Detect which cell encompasses the target text, then output its [x, y] center coordinate. 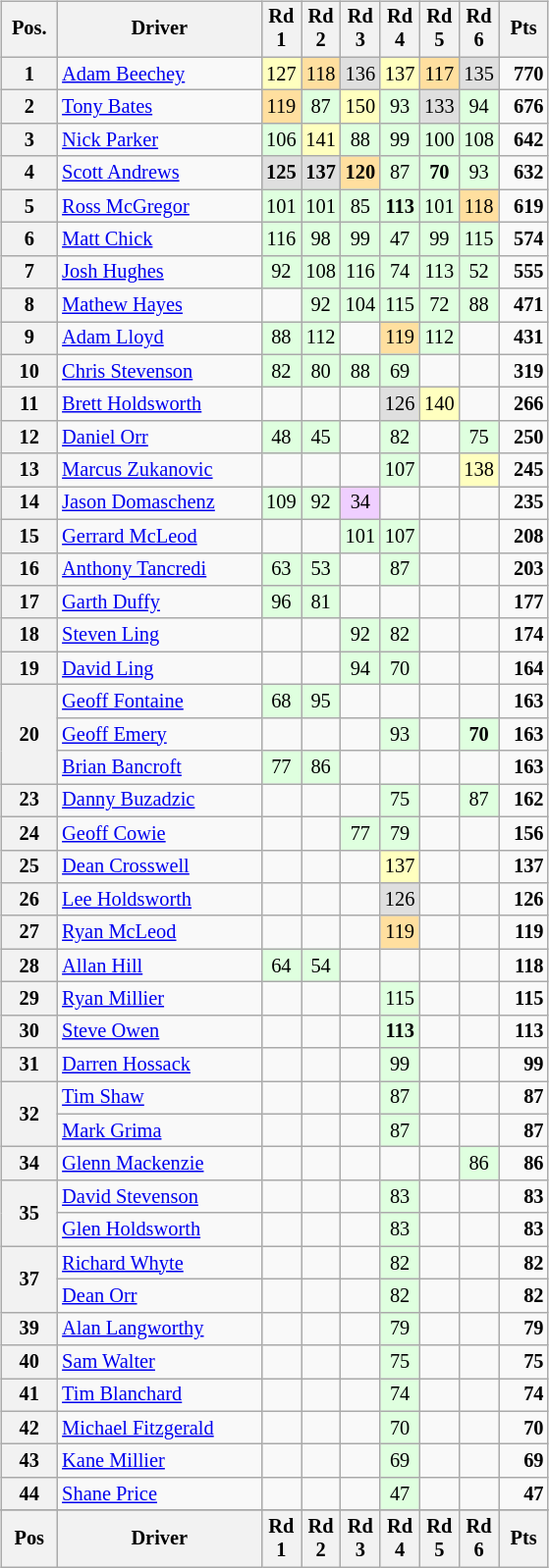
471 [524, 305]
431 [524, 339]
Garth Duffy [159, 602]
16 [29, 569]
150 [360, 107]
68 [281, 702]
Pos [29, 1539]
15 [29, 536]
85 [360, 206]
574 [524, 239]
Michael Fitzgerald [159, 1428]
135 [478, 74]
141 [320, 140]
Josh Hughes [159, 272]
120 [360, 173]
Tony Bates [159, 107]
203 [524, 569]
28 [29, 966]
Geoff Emery [159, 734]
Geoff Cowie [159, 833]
676 [524, 107]
Lee Holdsworth [159, 900]
13 [29, 470]
109 [281, 503]
133 [439, 107]
106 [281, 140]
208 [524, 536]
5 [29, 206]
174 [524, 635]
555 [524, 272]
125 [281, 173]
Tim Shaw [159, 1098]
7 [29, 272]
Steven Ling [159, 635]
Shane Price [159, 1494]
14 [29, 503]
98 [320, 239]
23 [29, 801]
Brian Bancroft [159, 767]
David Stevenson [159, 1197]
117 [439, 74]
Mathew Hayes [159, 305]
Glenn Mackenzie [159, 1164]
Anthony Tancredi [159, 569]
770 [524, 74]
6 [29, 239]
72 [439, 305]
156 [524, 833]
39 [29, 1329]
Allan Hill [159, 966]
632 [524, 173]
162 [524, 801]
37 [29, 1280]
Glen Holdsworth [159, 1229]
Daniel Orr [159, 438]
52 [478, 272]
27 [29, 932]
100 [439, 140]
63 [281, 569]
19 [29, 668]
Chris Stevenson [159, 371]
12 [29, 438]
17 [29, 602]
140 [439, 404]
619 [524, 206]
96 [281, 602]
250 [524, 438]
32 [29, 1115]
53 [320, 569]
29 [29, 999]
Adam Lloyd [159, 339]
Nick Parker [159, 140]
127 [281, 74]
Sam Walter [159, 1362]
235 [524, 503]
30 [29, 1031]
Tim Blanchard [159, 1395]
18 [29, 635]
Adam Beechey [159, 74]
95 [320, 702]
10 [29, 371]
2 [29, 107]
164 [524, 668]
104 [360, 305]
Matt Chick [159, 239]
48 [281, 438]
31 [29, 1065]
35 [29, 1213]
44 [29, 1494]
24 [29, 833]
80 [320, 371]
25 [29, 866]
11 [29, 404]
245 [524, 470]
Steve Owen [159, 1031]
Darren Hossack [159, 1065]
Dean Orr [159, 1296]
Mark Grima [159, 1130]
266 [524, 404]
Ross McGregor [159, 206]
81 [320, 602]
Ryan Millier [159, 999]
26 [29, 900]
1 [29, 74]
4 [29, 173]
54 [320, 966]
Brett Holdsworth [159, 404]
642 [524, 140]
Ryan McLeod [159, 932]
Geoff Fontaine [159, 702]
177 [524, 602]
42 [29, 1428]
3 [29, 140]
41 [29, 1395]
Pos. [29, 29]
Scott Andrews [159, 173]
136 [360, 74]
20 [29, 734]
Danny Buzadzic [159, 801]
Marcus Zukanovic [159, 470]
64 [281, 966]
8 [29, 305]
9 [29, 339]
138 [478, 470]
Gerrard McLeod [159, 536]
40 [29, 1362]
43 [29, 1461]
319 [524, 371]
Alan Langworthy [159, 1329]
45 [320, 438]
Dean Crosswell [159, 866]
Richard Whyte [159, 1263]
Kane Millier [159, 1461]
Jason Domaschenz [159, 503]
David Ling [159, 668]
